Return the [x, y] coordinate for the center point of the cell that contains the specified text.  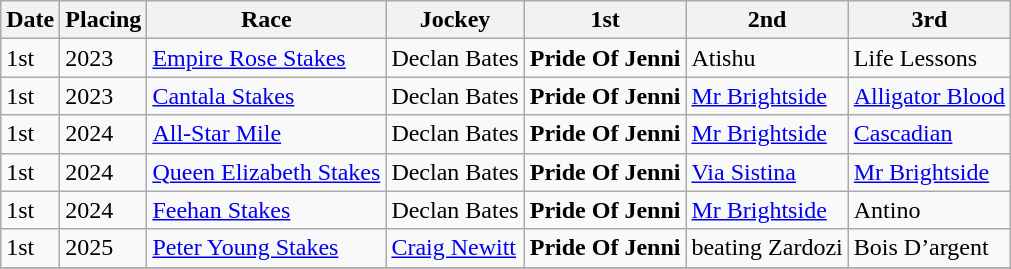
Cascadian [929, 134]
Bois D’argent [929, 248]
Peter Young Stakes [266, 248]
3rd [929, 20]
Via Sistina [767, 172]
Date [30, 20]
beating Zardozi [767, 248]
Jockey [455, 20]
Craig Newitt [455, 248]
Life Lessons [929, 58]
Placing [104, 20]
Race [266, 20]
Empire Rose Stakes [266, 58]
2025 [104, 248]
Feehan Stakes [266, 210]
All-Star Mile [266, 134]
Atishu [767, 58]
2nd [767, 20]
Alligator Blood [929, 96]
Antino [929, 210]
Queen Elizabeth Stakes [266, 172]
Cantala Stakes [266, 96]
